Provide the (x, y) coordinate of the cell's center where the given text is located.  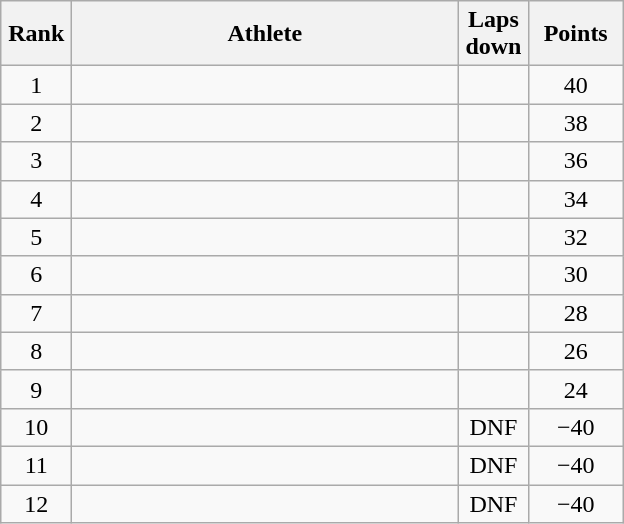
32 (576, 237)
26 (576, 351)
12 (36, 503)
8 (36, 351)
30 (576, 275)
36 (576, 161)
10 (36, 427)
28 (576, 313)
2 (36, 123)
24 (576, 389)
7 (36, 313)
40 (576, 85)
38 (576, 123)
34 (576, 199)
6 (36, 275)
5 (36, 237)
Athlete (265, 34)
9 (36, 389)
4 (36, 199)
Laps down (494, 34)
1 (36, 85)
Points (576, 34)
Rank (36, 34)
11 (36, 465)
3 (36, 161)
